Determine the [x, y] coordinate at the center of the cell enclosing the given text.  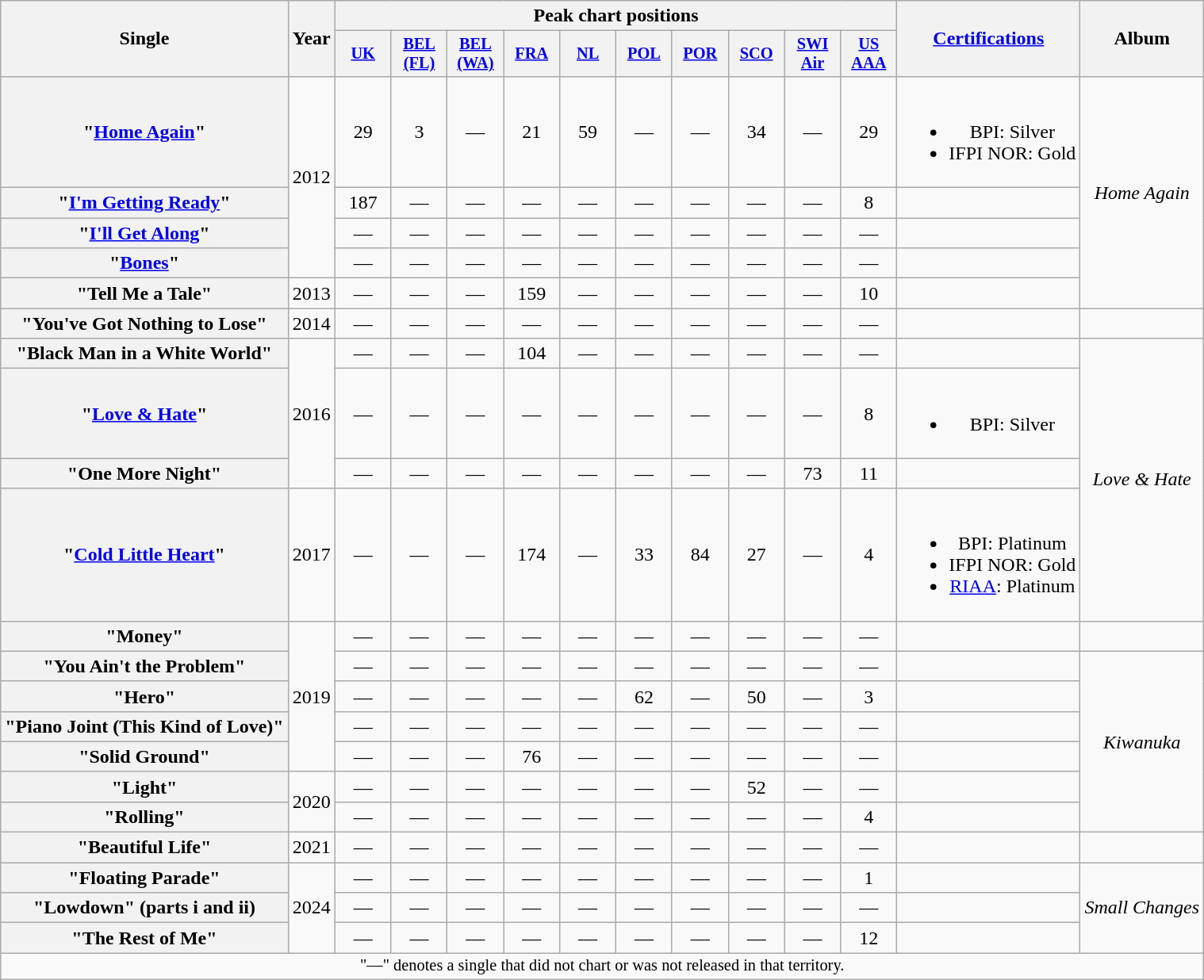
2014 [311, 323]
159 [531, 293]
Small Changes [1142, 908]
"Hero" [144, 696]
187 [363, 203]
SCO [757, 54]
11 [869, 473]
UK [363, 54]
"Floating Parade" [144, 878]
2019 [311, 696]
Single [144, 39]
SWIAir [812, 54]
"Tell Me a Tale" [144, 293]
84 [700, 555]
"Beautiful Life" [144, 848]
BEL(WA) [476, 54]
21 [531, 132]
2016 [311, 414]
Kiwanuka [1142, 741]
62 [644, 696]
BPI: PlatinumIFPI NOR: GoldRIAA: Platinum [988, 555]
"Love & Hate" [144, 414]
"I'm Getting Ready" [144, 203]
1 [869, 878]
52 [757, 787]
"Cold Little Heart" [144, 555]
104 [531, 354]
"The Rest of Me" [144, 938]
76 [531, 756]
POL [644, 54]
27 [757, 555]
"One More Night" [144, 473]
BPI: Silver [988, 414]
"You've Got Nothing to Lose" [144, 323]
2020 [311, 802]
2021 [311, 848]
174 [531, 555]
"Rolling" [144, 817]
10 [869, 293]
NL [589, 54]
73 [812, 473]
2024 [311, 908]
USAAA [869, 54]
2012 [311, 177]
"Home Again" [144, 132]
50 [757, 696]
Peak chart positions [615, 16]
59 [589, 132]
"Piano Joint (This Kind of Love)" [144, 726]
33 [644, 555]
34 [757, 132]
BEL(FL) [419, 54]
"Light" [144, 787]
POR [700, 54]
Home Again [1142, 192]
"I'll Get Along" [144, 233]
Love & Hate [1142, 480]
Certifications [988, 39]
2017 [311, 555]
FRA [531, 54]
Album [1142, 39]
"Lowdown" (parts i and ii) [144, 908]
"Black Man in a White World" [144, 354]
2013 [311, 293]
12 [869, 938]
"You Ain't the Problem" [144, 666]
Year [311, 39]
BPI: SilverIFPI NOR: Gold [988, 132]
"Solid Ground" [144, 756]
"—" denotes a single that did not chart or was not released in that territory. [603, 967]
"Bones" [144, 263]
"Money" [144, 636]
